Output the (x, y) coordinate of the center of the cell containing the given text.  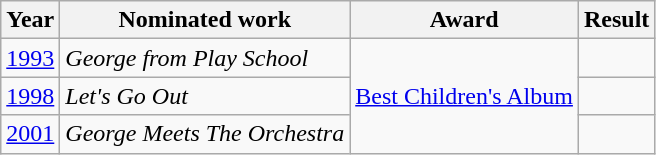
Year (30, 20)
Nominated work (205, 20)
2001 (30, 134)
Result (616, 20)
Award (464, 20)
George Meets The Orchestra (205, 134)
1993 (30, 58)
Best Children's Album (464, 96)
Let's Go Out (205, 96)
George from Play School (205, 58)
1998 (30, 96)
